Scan for the cell matching the given text and deliver its (X, Y) coordinate at center. 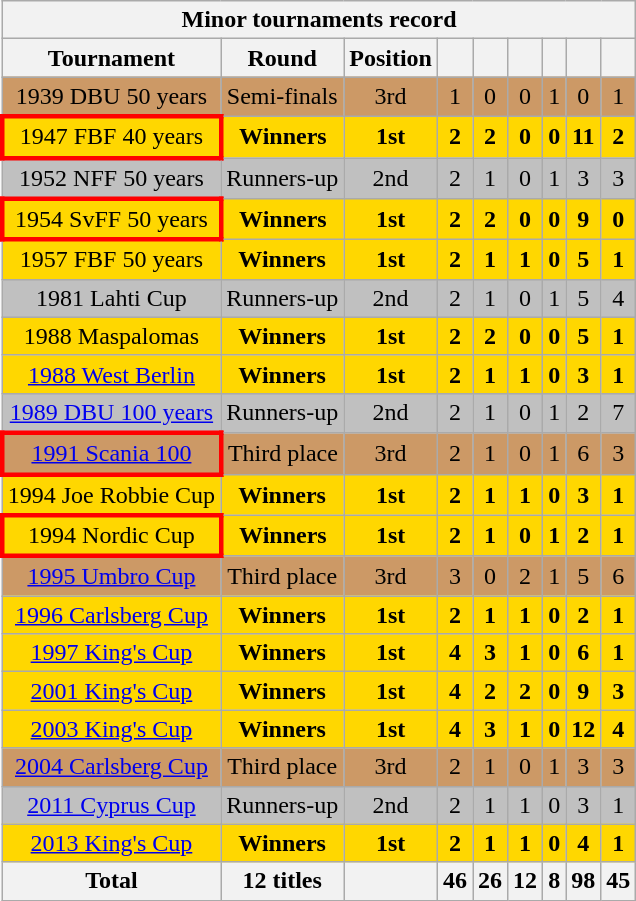
1954 SvFF 50 years (111, 220)
1989 DBU 100 years (111, 413)
26 (490, 881)
1996 Carlsberg Cup (111, 615)
Total (111, 881)
2011 Cyprus Cup (111, 805)
1981 Lahti Cup (111, 298)
Minor tournaments record (319, 20)
2004 Carlsberg Cup (111, 767)
1988 Maspalomas (111, 336)
1939 DBU 50 years (111, 97)
7 (618, 413)
12 titles (282, 881)
98 (584, 881)
1994 Joe Robbie Cup (111, 494)
1997 King's Cup (111, 653)
1947 FBF 40 years (111, 136)
Tournament (111, 58)
1995 Umbro Cup (111, 576)
1952 NFF 50 years (111, 178)
45 (618, 881)
2013 King's Cup (111, 843)
Round (282, 58)
Semi-finals (282, 97)
11 (584, 136)
1988 West Berlin (111, 374)
2001 King's Cup (111, 691)
1994 Nordic Cup (111, 536)
1957 FBF 50 years (111, 260)
46 (454, 881)
2003 King's Cup (111, 729)
1991 Scania 100 (111, 454)
8 (554, 881)
Position (391, 58)
